From the cell containing the given text, extract its center point as (X, Y) coordinate. 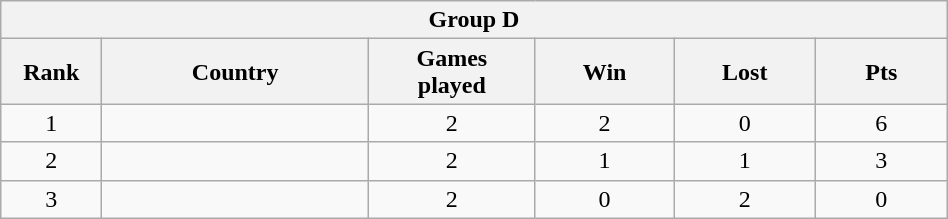
Rank (52, 72)
Win (604, 72)
Lost (744, 72)
6 (881, 123)
Pts (881, 72)
Group D (474, 20)
Country (236, 72)
Games played (452, 72)
